Find where the given text appears and provide that cell's center as [x, y] coordinate. 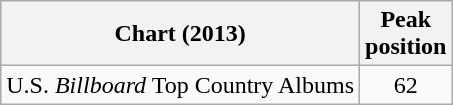
Peakposition [406, 34]
U.S. Billboard Top Country Albums [180, 85]
Chart (2013) [180, 34]
62 [406, 85]
